Determine the [x, y] coordinate at the center of the cell enclosing the given text.  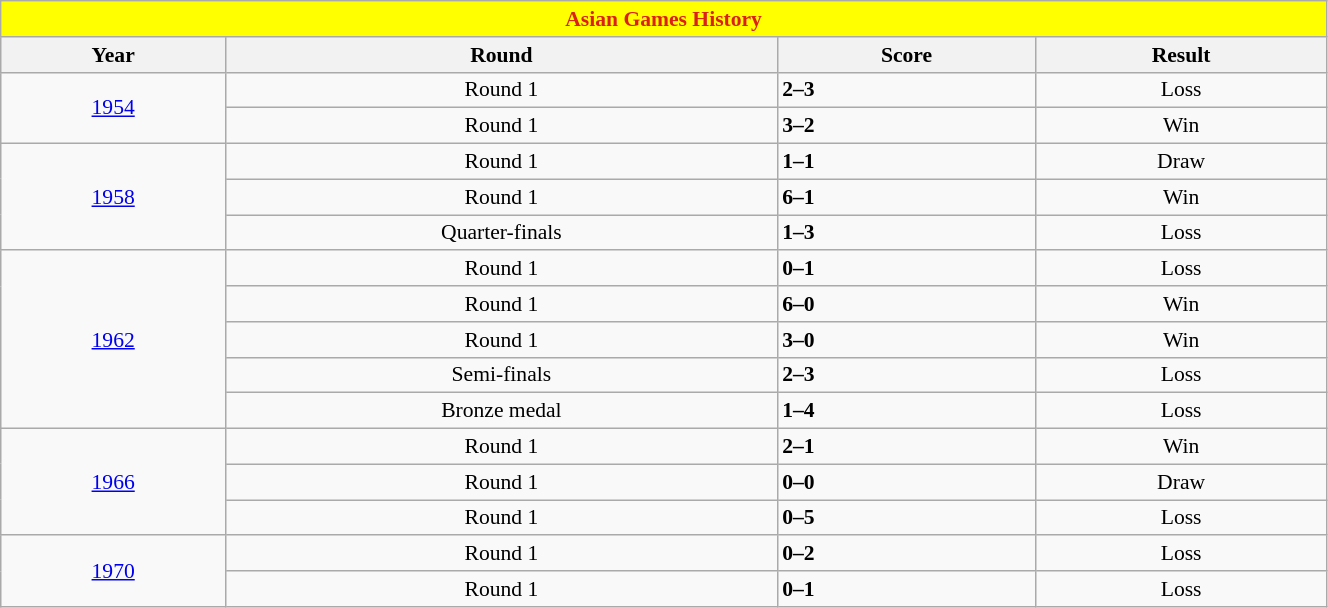
1966 [114, 482]
0–2 [906, 554]
0–0 [906, 482]
0–5 [906, 518]
1–3 [906, 233]
3–2 [906, 126]
Score [906, 55]
Year [114, 55]
1958 [114, 198]
Result [1182, 55]
1–1 [906, 162]
2–1 [906, 447]
1962 [114, 340]
6–0 [906, 304]
Asian Games History [664, 19]
6–1 [906, 197]
1954 [114, 108]
1970 [114, 572]
3–0 [906, 340]
1–4 [906, 411]
Quarter-finals [502, 233]
Semi-finals [502, 375]
Round [502, 55]
Bronze medal [502, 411]
